Find where the given text appears and provide that cell's center as [x, y] coordinate. 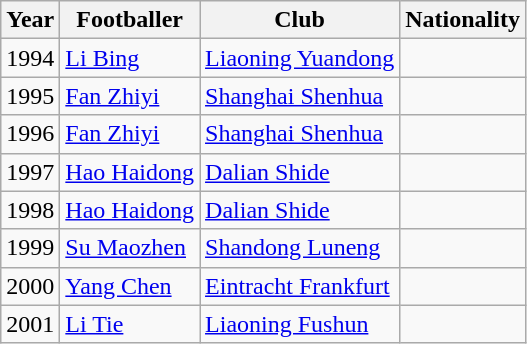
Nationality [463, 20]
1999 [30, 248]
1997 [30, 172]
Club [300, 20]
1994 [30, 58]
Liaoning Fushun [300, 324]
1995 [30, 96]
Yang Chen [130, 286]
2000 [30, 286]
1996 [30, 134]
1998 [30, 210]
Liaoning Yuandong [300, 58]
Shandong Luneng [300, 248]
Eintracht Frankfurt [300, 286]
Year [30, 20]
Su Maozhen [130, 248]
Footballer [130, 20]
Li Tie [130, 324]
2001 [30, 324]
Li Bing [130, 58]
